Extract the [x, y] coordinate from the center of the cell holding the provided text.  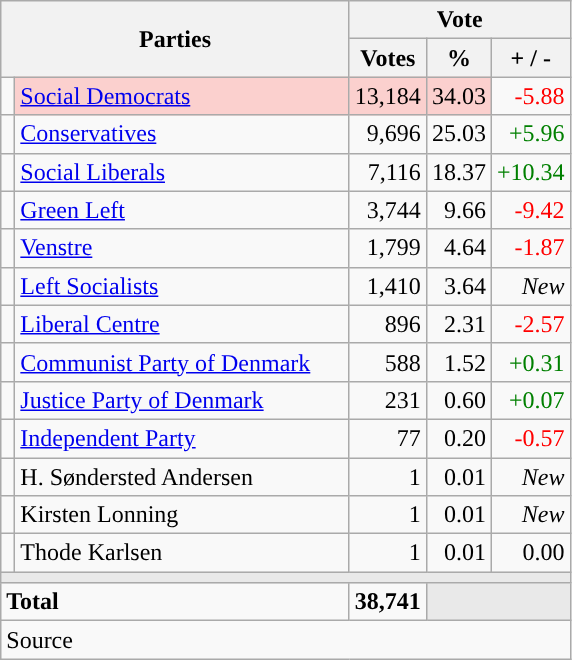
13,184 [388, 96]
Left Socialists [182, 286]
1,799 [388, 248]
3.64 [458, 286]
Social Democrats [182, 96]
+ / - [530, 58]
+10.34 [530, 172]
231 [388, 400]
9,696 [388, 134]
Green Left [182, 210]
0.00 [530, 553]
4.64 [458, 248]
Justice Party of Denmark [182, 400]
+0.07 [530, 400]
25.03 [458, 134]
Independent Party [182, 438]
-0.57 [530, 438]
588 [388, 362]
896 [388, 324]
+0.31 [530, 362]
-9.42 [530, 210]
2.31 [458, 324]
Vote [460, 20]
Parties [176, 39]
Liberal Centre [182, 324]
-5.88 [530, 96]
H. Søndersted Andersen [182, 477]
1,410 [388, 286]
Conservatives [182, 134]
-2.57 [530, 324]
Social Liberals [182, 172]
Venstre [182, 248]
1.52 [458, 362]
Thode Karlsen [182, 553]
0.60 [458, 400]
+5.96 [530, 134]
7,116 [388, 172]
-1.87 [530, 248]
% [458, 58]
Source [286, 640]
3,744 [388, 210]
18.37 [458, 172]
Communist Party of Denmark [182, 362]
38,741 [388, 602]
34.03 [458, 96]
9.66 [458, 210]
77 [388, 438]
Votes [388, 58]
Kirsten Lonning [182, 515]
Total [176, 602]
0.20 [458, 438]
